From the cell containing the given text, extract its center point as (x, y) coordinate. 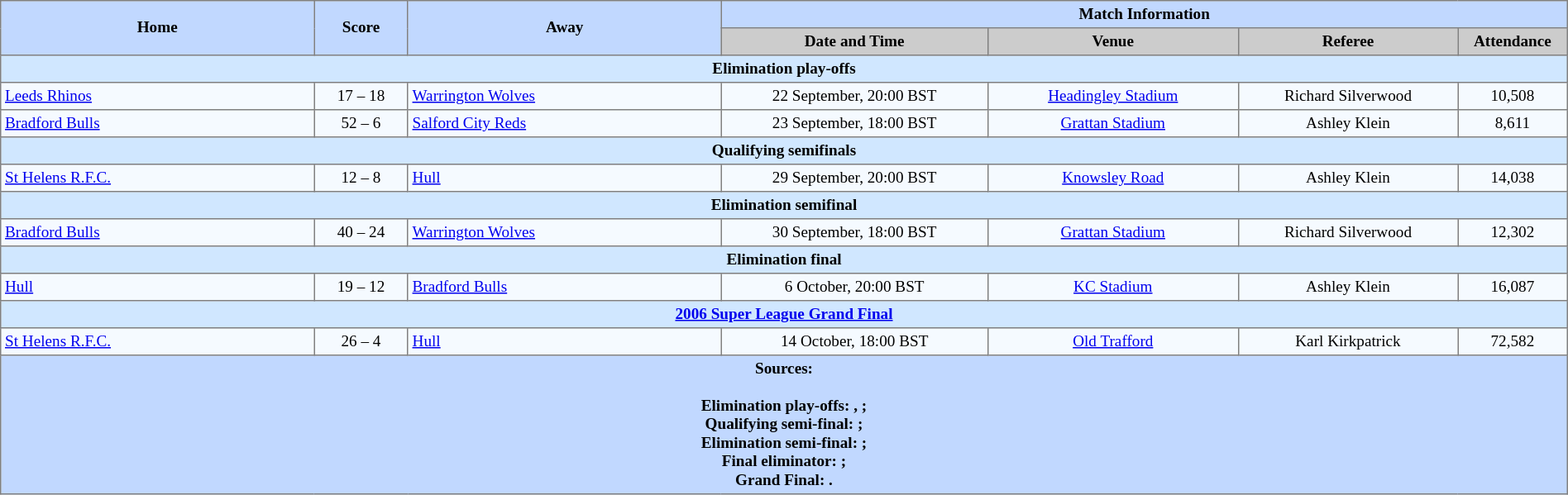
Referee (1348, 41)
Elimination play-offs (784, 69)
Away (564, 28)
Elimination final (784, 259)
17 – 18 (361, 96)
23 September, 18:00 BST (854, 124)
29 September, 20:00 BST (854, 178)
Sources:Elimination play-offs: , ; Qualifying semi-final: ; Elimination semi-final: ; Final eliminator: ; Grand Final: . (784, 425)
40 – 24 (361, 233)
Home (157, 28)
Karl Kirkpatrick (1348, 342)
8,611 (1513, 124)
26 – 4 (361, 342)
2006 Super League Grand Final (784, 314)
Match Information (1145, 15)
22 September, 20:00 BST (854, 96)
16,087 (1513, 288)
52 – 6 (361, 124)
Venue (1113, 41)
6 October, 20:00 BST (854, 288)
19 – 12 (361, 288)
Headingley Stadium (1113, 96)
30 September, 18:00 BST (854, 233)
Date and Time (854, 41)
Score (361, 28)
14,038 (1513, 178)
10,508 (1513, 96)
Knowsley Road (1113, 178)
12 – 8 (361, 178)
KC Stadium (1113, 288)
Old Trafford (1113, 342)
72,582 (1513, 342)
Elimination semifinal (784, 205)
12,302 (1513, 233)
Attendance (1513, 41)
14 October, 18:00 BST (854, 342)
Qualifying semifinals (784, 150)
Leeds Rhinos (157, 96)
Salford City Reds (564, 124)
